For the text-containing cell, return its midpoint in [x, y] coordinate format. 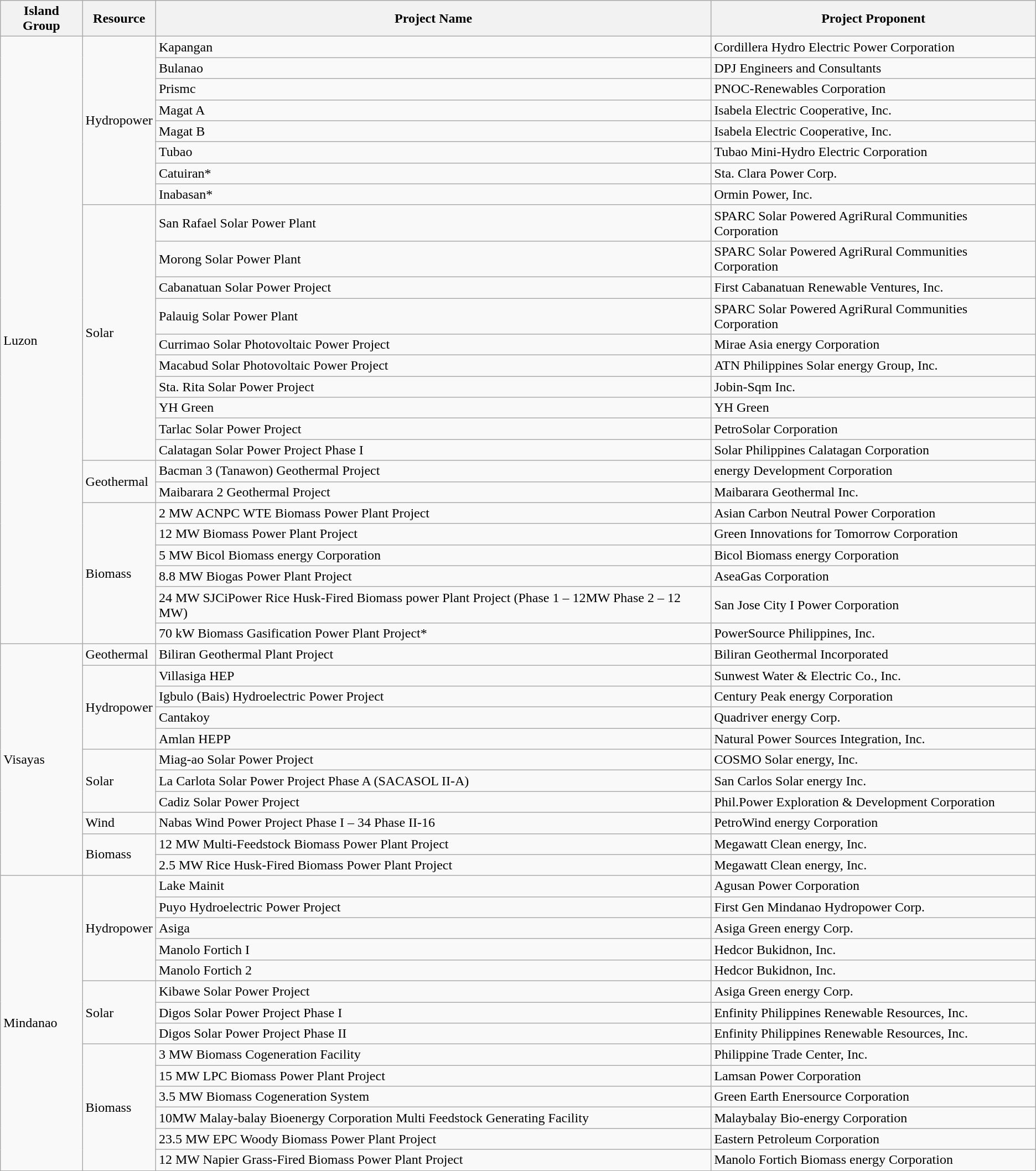
DPJ Engineers and Consultants [873, 68]
Miag-ao Solar Power Project [433, 760]
Morong Solar Power Plant [433, 259]
Cadiz Solar Power Project [433, 802]
ATN Philippines Solar energy Group, Inc. [873, 366]
Palauig Solar Power Plant [433, 315]
Luzon [42, 340]
La Carlota Solar Power Project Phase A (SACASOL II-A) [433, 781]
PetroWind energy Corporation [873, 823]
Project Name [433, 19]
COSMO Solar energy, Inc. [873, 760]
Agusan Power Corporation [873, 886]
12 MW Multi-Feedstock Biomass Power Plant Project [433, 844]
San Carlos Solar energy Inc. [873, 781]
8.8 MW Biogas Power Plant Project [433, 576]
Ormin Power, Inc. [873, 194]
3 MW Biomass Cogeneration Facility [433, 1055]
3.5 MW Biomass Cogeneration System [433, 1097]
energy Development Corporation [873, 471]
Biliran Geothermal Plant Project [433, 654]
Macabud Solar Photovoltaic Power Project [433, 366]
Tubao Mini-Hydro Electric Corporation [873, 152]
23.5 MW EPC Woody Biomass Power Plant Project [433, 1139]
Magat B [433, 131]
Manolo Fortich I [433, 949]
Bicol Biomass energy Corporation [873, 555]
Nabas Wind Power Project Phase I – 34 Phase II-16 [433, 823]
Prismc [433, 89]
Island Group [42, 19]
Green Innovations for Tomorrow Corporation [873, 534]
First Cabanatuan Renewable Ventures, Inc. [873, 287]
Kibawe Solar Power Project [433, 991]
Manolo Fortich Biomass energy Corporation [873, 1160]
Bacman 3 (Tanawon) Geothermal Project [433, 471]
2.5 MW Rice Husk-Fired Biomass Power Plant Project [433, 865]
Philippine Trade Center, Inc. [873, 1055]
PetroSolar Corporation [873, 429]
Calatagan Solar Power Project Phase I [433, 450]
Cabanatuan Solar Power Project [433, 287]
PNOC-Renewables Corporation [873, 89]
2 MW ACNPC WTE Biomass Power Plant Project [433, 513]
Cantakoy [433, 718]
10MW Malay-balay Bioenergy Corporation Multi Feedstock Generating Facility [433, 1118]
Solar Philippines Calatagan Corporation [873, 450]
Igbulo (Bais) Hydroelectric Power Project [433, 697]
Inabasan* [433, 194]
24 MW SJCiPower Rice Husk-Fired Biomass power Plant Project (Phase 1 – 12MW Phase 2 – 12 MW) [433, 604]
San Jose City I Power Corporation [873, 604]
Sta. Clara Power Corp. [873, 173]
Catuiran* [433, 173]
Sunwest Water & Electric Co., Inc. [873, 676]
Asiga [433, 928]
Natural Power Sources Integration, Inc. [873, 739]
Digos Solar Power Project Phase II [433, 1034]
Quadriver energy Corp. [873, 718]
Phil.Power Exploration & Development Corporation [873, 802]
First Gen Mindanao Hydropower Corp. [873, 907]
Manolo Fortich 2 [433, 970]
15 MW LPC Biomass Power Plant Project [433, 1076]
Project Proponent [873, 19]
Cordillera Hydro Electric Power Corporation [873, 47]
Lamsan Power Corporation [873, 1076]
Eastern Petroleum Corporation [873, 1139]
12 MW Napier Grass-Fired Biomass Power Plant Project [433, 1160]
Biliran Geothermal Incorporated [873, 654]
San Rafael Solar Power Plant [433, 222]
Tubao [433, 152]
Maibarara Geothermal Inc. [873, 492]
Mirae Asia energy Corporation [873, 345]
5 MW Bicol Biomass energy Corporation [433, 555]
Villasiga HEP [433, 676]
Sta. Rita Solar Power Project [433, 387]
Kapangan [433, 47]
Lake Mainit [433, 886]
Bulanao [433, 68]
Asian Carbon Neutral Power Corporation [873, 513]
70 kW Biomass Gasification Power Plant Project* [433, 633]
Puyo Hydroelectric Power Project [433, 907]
Malaybalay Bio-energy Corporation [873, 1118]
AseaGas Corporation [873, 576]
Jobin-Sqm Inc. [873, 387]
Visayas [42, 759]
Amlan HEPP [433, 739]
Digos Solar Power Project Phase I [433, 1012]
Green Earth Enersource Corporation [873, 1097]
Century Peak energy Corporation [873, 697]
12 MW Biomass Power Plant Project [433, 534]
Mindanao [42, 1023]
Maibarara 2 Geothermal Project [433, 492]
Wind [119, 823]
Currimao Solar Photovoltaic Power Project [433, 345]
PowerSource Philippines, Inc. [873, 633]
Tarlac Solar Power Project [433, 429]
Magat A [433, 110]
Resource [119, 19]
